Identify which cell holds the provided text, then report its [X, Y] central coordinate. 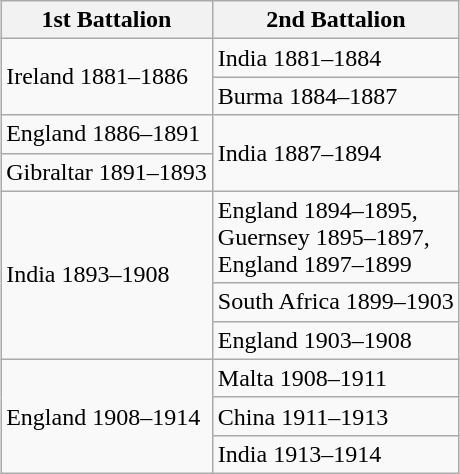
China 1911–1913 [336, 416]
1st Battalion [107, 20]
South Africa 1899–1903 [336, 302]
Burma 1884–1887 [336, 96]
2nd Battalion [336, 20]
Malta 1908–1911 [336, 378]
England 1886–1891 [107, 134]
England 1894–1895,Guernsey 1895–1897,England 1897–1899 [336, 237]
Gibraltar 1891–1893 [107, 172]
India 1887–1894 [336, 153]
England 1903–1908 [336, 340]
India 1893–1908 [107, 275]
England 1908–1914 [107, 416]
Ireland 1881–1886 [107, 77]
India 1881–1884 [336, 58]
India 1913–1914 [336, 454]
